Determine the [x, y] coordinate at the center of the cell enclosing the given text.  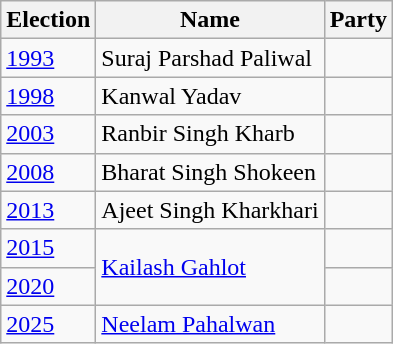
Neelam Pahalwan [210, 324]
2013 [48, 210]
Election [48, 20]
Kanwal Yadav [210, 96]
Bharat Singh Shokeen [210, 172]
2015 [48, 248]
2003 [48, 134]
1993 [48, 58]
Ranbir Singh Kharb [210, 134]
2008 [48, 172]
1998 [48, 96]
2020 [48, 286]
Name [210, 20]
Kailash Gahlot [210, 267]
Party [358, 20]
2025 [48, 324]
Suraj Parshad Paliwal [210, 58]
Ajeet Singh Kharkhari [210, 210]
